Pinpoint the cell where the given text exists, returning its (x, y) midpoint coordinate. 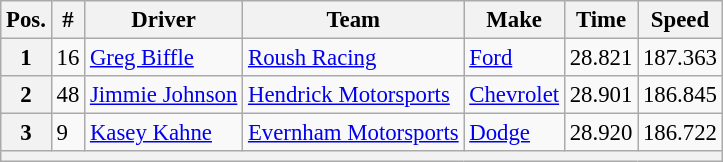
Time (600, 20)
16 (68, 58)
# (68, 20)
Hendrick Motorsports (354, 95)
Greg Biffle (164, 58)
28.920 (600, 133)
Jimmie Johnson (164, 95)
48 (68, 95)
Ford (514, 58)
186.845 (680, 95)
Dodge (514, 133)
Pos. (26, 20)
186.722 (680, 133)
28.821 (600, 58)
1 (26, 58)
9 (68, 133)
2 (26, 95)
3 (26, 133)
Make (514, 20)
187.363 (680, 58)
Kasey Kahne (164, 133)
Team (354, 20)
Speed (680, 20)
28.901 (600, 95)
Driver (164, 20)
Chevrolet (514, 95)
Roush Racing (354, 58)
Evernham Motorsports (354, 133)
